Detect which cell encompasses the target text, then output its [x, y] center coordinate. 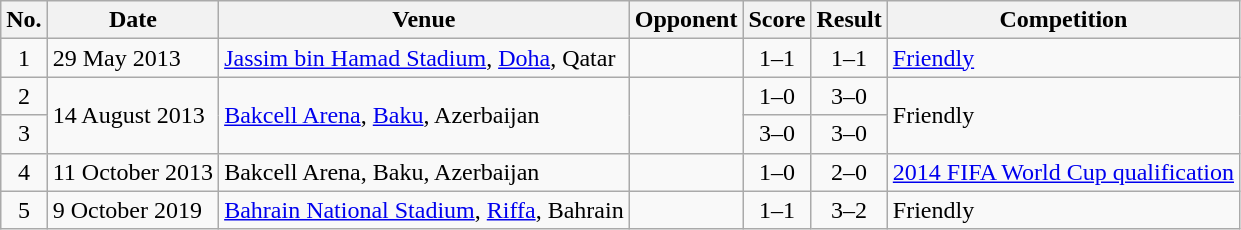
Score [777, 20]
2 [24, 96]
11 October 2013 [132, 172]
Result [849, 20]
Jassim bin Hamad Stadium, Doha, Qatar [424, 58]
4 [24, 172]
14 August 2013 [132, 115]
2–0 [849, 172]
Opponent [686, 20]
3–2 [849, 210]
9 October 2019 [132, 210]
Venue [424, 20]
Bahrain National Stadium, Riffa, Bahrain [424, 210]
1 [24, 58]
29 May 2013 [132, 58]
5 [24, 210]
2014 FIFA World Cup qualification [1063, 172]
No. [24, 20]
3 [24, 134]
Date [132, 20]
Competition [1063, 20]
